Scan for the cell matching the given text and deliver its [X, Y] coordinate at center. 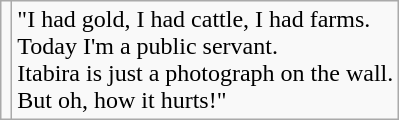
"I had gold, I had cattle, I had farms.Today I'm a public servant.Itabira is just a photograph on the wall.But oh, how it hurts!" [206, 60]
